Return [X, Y] of the center of cell containing provided text 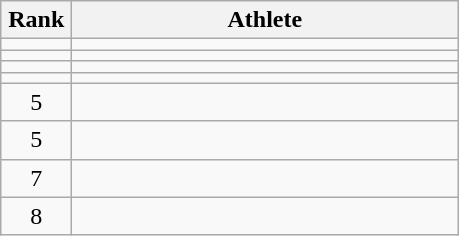
8 [36, 216]
Rank [36, 20]
Athlete [265, 20]
7 [36, 178]
